Return [x, y] of the center of cell containing provided text 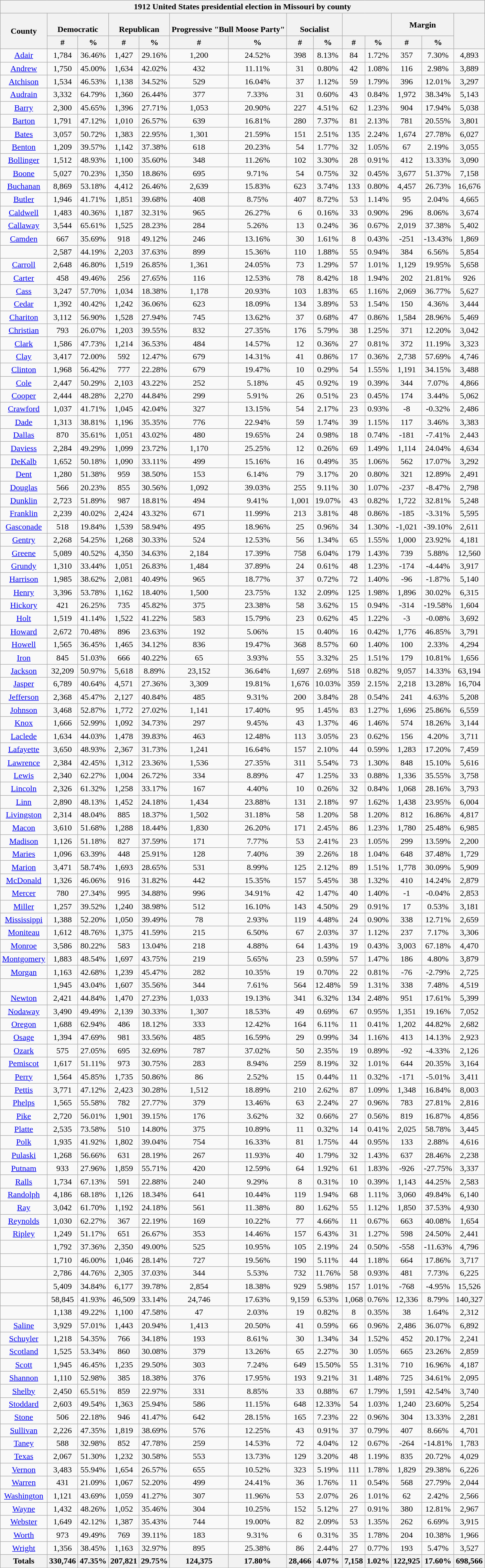
45.65% [93, 108]
1,500 [199, 592]
6,027 [469, 134]
-8.47% [438, 487]
1,722 [407, 501]
5,627 [469, 291]
Webster [24, 1522]
5.79% [328, 330]
4,665 [469, 200]
1,096 [63, 854]
DeKalb [24, 461]
2,587 [63, 252]
754 [199, 1142]
3,396 [63, 592]
1,502 [199, 815]
1,192 [124, 1207]
-27.75% [438, 1168]
186 [407, 959]
899 [199, 252]
53.78% [93, 592]
812 [407, 815]
14.31% [257, 356]
10.25% [257, 1509]
8.72% [328, 200]
5,208 [469, 697]
1.02% [378, 1561]
8.79% [438, 1299]
13.15% [257, 409]
0.92% [328, 383]
65.61% [93, 226]
23.72% [154, 448]
31.73% [154, 749]
19.95% [438, 265]
Bates [24, 134]
46.85% [438, 632]
24,746 [199, 1299]
38.50% [154, 474]
576 [199, 1430]
51.11% [93, 1064]
2,367 [124, 749]
631 [124, 1155]
2,126 [469, 1051]
4,186 [63, 1194]
783 [407, 1103]
2,139 [124, 1011]
Totals [24, 1561]
-558 [407, 1247]
7.61% [257, 985]
Jasper [24, 684]
1,438 [407, 802]
2.98% [438, 68]
832 [199, 330]
32.97% [154, 1548]
5.88% [438, 553]
1,534 [63, 82]
7.30% [438, 55]
Polk [24, 1142]
Butler [24, 200]
819 [407, 1116]
35.61% [93, 435]
1.11% [378, 1194]
758 [300, 553]
5,469 [469, 317]
1,972 [407, 95]
1,030 [63, 1221]
Ray [24, 1207]
2,423 [124, 1090]
5,254 [469, 1404]
15.36% [257, 252]
Carter [24, 278]
51.38% [93, 474]
Buchanan [24, 186]
2,069 [407, 291]
Democratic [78, 25]
1,729 [469, 854]
18.77% [257, 579]
1,162 [124, 592]
80 [300, 1207]
2,081 [124, 579]
307 [199, 1496]
506 [63, 1417]
11.76% [328, 1273]
Harrison [24, 579]
19.56% [257, 1260]
1.09% [378, 1090]
38.45% [93, 1548]
739 [407, 553]
39.15% [154, 1116]
Washington [24, 1496]
10.35% [257, 972]
32.69% [154, 1051]
2,738 [407, 356]
870 [63, 435]
30.58% [154, 1457]
6,140 [469, 1194]
2,859 [469, 1352]
1,351 [407, 1011]
110 [300, 252]
1,383 [124, 134]
22.88% [154, 1181]
1,778 [407, 867]
213 [300, 514]
43.04% [93, 985]
283 [199, 1064]
564 [300, 985]
Clark [24, 343]
0.77% [378, 1548]
25.94% [154, 1404]
3,055 [469, 147]
3.20% [328, 1457]
642 [199, 1417]
6.43% [328, 1234]
19.13% [257, 998]
7.23% [328, 1417]
34.12% [154, 645]
1,187 [124, 213]
Douglas [24, 487]
61.70% [93, 1207]
37.63% [154, 252]
83 [354, 710]
1,591 [407, 1391]
2,786 [63, 1273]
70.48% [93, 632]
1,242 [124, 304]
Chariton [24, 317]
102 [300, 160]
1,539 [124, 527]
1,478 [124, 736]
1,218 [63, 1339]
3,444 [469, 304]
37.53% [438, 1207]
-314 [407, 605]
18.86% [154, 173]
3,306 [469, 933]
2,535 [63, 1129]
5.98% [328, 1286]
Jefferson [24, 697]
18.12% [154, 1024]
219 [199, 959]
1.49% [378, 448]
745 [199, 317]
4,470 [469, 946]
-11.63% [438, 1247]
1.61% [328, 239]
10.81% [438, 658]
54.35% [93, 1339]
11.26% [257, 160]
13.16% [257, 239]
836 [199, 645]
649 [300, 1365]
1,004 [124, 775]
Caldwell [24, 213]
Montgomery [24, 959]
50.29% [93, 383]
1,053 [199, 108]
39.57% [93, 147]
55.94% [93, 1470]
4,029 [469, 1457]
4,817 [469, 815]
7,459 [469, 749]
24.05% [257, 265]
262 [407, 1522]
Cedar [24, 304]
8.66% [438, 1430]
37.02% [257, 1051]
52.87% [93, 710]
561 [199, 1207]
3.89% [328, 304]
3,929 [63, 1325]
2,879 [469, 880]
55.58% [93, 1103]
41.47% [154, 1417]
Socialist [314, 25]
-251 [407, 239]
3,711 [469, 736]
34.84% [93, 1286]
23.36% [154, 762]
1,780 [407, 828]
1,129 [407, 265]
Howell [24, 645]
12.20% [438, 330]
1,427 [124, 55]
3,323 [469, 343]
Cole [24, 383]
0.40% [328, 632]
17.80% [257, 1561]
3,717 [469, 1260]
463 [199, 736]
33.14% [154, 1299]
Crawford [24, 409]
131 [300, 802]
51.03% [93, 658]
588 [63, 1443]
-1 [407, 893]
1,522 [124, 619]
1.75% [328, 1142]
1,110 [63, 1378]
17.07% [438, 461]
5,038 [469, 108]
Howard [24, 632]
14.80% [154, 1129]
48.04% [93, 815]
1,241 [199, 749]
25.25% [257, 448]
13.59% [438, 841]
598 [407, 1234]
19.84% [93, 527]
9.71% [257, 173]
280 [300, 121]
5.53% [257, 1273]
996 [199, 893]
51.18% [93, 841]
1.29% [328, 265]
2,368 [63, 697]
5.47% [438, 1548]
30.09% [438, 867]
Pike [24, 1116]
Pettis [24, 1090]
Morgan [24, 972]
14.46% [257, 1234]
31.82% [154, 880]
Benton [24, 147]
3,793 [469, 788]
12.33% [328, 1404]
1,142 [124, 147]
782 [124, 1103]
0.79% [378, 1430]
56.42% [93, 369]
40.84% [154, 697]
6,225 [469, 1273]
1,564 [63, 1077]
10.44% [257, 1194]
Barton [24, 121]
Andrew [24, 68]
39.03% [257, 487]
27.23% [154, 998]
323 [300, 1470]
7,052 [469, 1011]
Newton [24, 998]
42.04% [154, 409]
Henry [24, 592]
13.28% [438, 684]
1,348 [407, 1090]
49.54% [93, 1404]
331 [199, 1391]
11.15% [257, 1404]
19.00% [257, 1522]
11.11% [257, 68]
0.68% [328, 317]
0.51% [328, 396]
17.61% [438, 998]
Clinton [24, 369]
1,350 [124, 173]
1.04% [378, 854]
1.64% [438, 1312]
3.32% [328, 658]
1.74% [328, 422]
215 [199, 933]
10.95% [257, 1247]
1,387 [124, 1522]
17.94% [438, 108]
1,232 [124, 1457]
1,612 [63, 933]
Sullivan [24, 1430]
30.28% [154, 1090]
35.55% [438, 775]
3,112 [63, 317]
1,257 [63, 906]
38.62% [93, 579]
3,247 [63, 291]
34.61% [438, 1378]
Scott [24, 1365]
-1.87% [438, 579]
2,723 [63, 501]
398 [300, 55]
Atchison [24, 82]
3,468 [63, 710]
32,209 [63, 671]
2,340 [63, 775]
49.22% [93, 1312]
Adair [24, 55]
3.17% [328, 474]
0.76% [378, 1299]
1,361 [199, 265]
1,604 [469, 605]
3.05% [328, 736]
895 [199, 1548]
1,360 [124, 95]
27.02% [154, 710]
776 [199, 422]
0.75% [328, 173]
63 [300, 1103]
Gasconade [24, 527]
30.08% [154, 1352]
951 [407, 998]
3.30% [328, 160]
32.98% [93, 1443]
1.45% [328, 710]
2,238 [469, 1155]
21.59% [257, 134]
1,968 [63, 369]
49.84% [438, 1194]
256 [124, 278]
5,618 [124, 671]
18.37% [154, 815]
Dallas [24, 435]
2,720 [63, 1116]
5.54% [328, 762]
2,312 [469, 1312]
2.52% [257, 1077]
408 [199, 200]
31.18% [257, 815]
0.53% [438, 906]
2.88% [438, 1142]
0.60% [328, 95]
15.79% [257, 619]
926 [469, 278]
26.46% [154, 186]
7.07% [438, 383]
16,676 [469, 186]
452 [407, 1339]
30.02% [438, 592]
1,869 [469, 239]
732 [300, 1273]
43.69% [93, 1496]
-185 [407, 514]
2,424 [124, 514]
0.42% [378, 632]
651 [124, 1234]
827 [124, 841]
637 [407, 1155]
4,412 [124, 186]
-264 [407, 1443]
29.75% [154, 1561]
132 [300, 592]
Perry [24, 1077]
4.50% [328, 906]
-76 [407, 972]
3.81% [328, 514]
13.04% [154, 946]
Putnam [24, 1168]
666 [124, 658]
2,300 [63, 108]
37.89% [257, 566]
164 [300, 1024]
1,046 [124, 1260]
40.64% [93, 684]
48.76% [93, 933]
3,915 [469, 1522]
0.66% [328, 1116]
1,121 [63, 1496]
1,202 [407, 1024]
Texas [24, 1457]
150 [407, 304]
1,394 [63, 1038]
591 [124, 1181]
3,309 [199, 684]
4,893 [469, 55]
30.56% [154, 487]
73.58% [93, 1129]
70.23% [93, 173]
1.77% [328, 147]
2.27% [328, 1352]
458 [63, 278]
36.77% [438, 291]
1,059 [124, 1496]
1,432 [63, 1509]
62.94% [93, 1024]
143 [300, 906]
3,674 [469, 213]
1,288 [124, 828]
Mercer [24, 893]
16,704 [469, 684]
2,611 [469, 527]
2.26% [328, 854]
2.41% [328, 841]
2.51% [328, 134]
2,682 [469, 1024]
28.23% [154, 226]
4,571 [124, 684]
2,268 [63, 540]
1,034 [124, 291]
14.33% [438, 671]
48.13% [93, 802]
38.69% [154, 1430]
33.17% [154, 788]
28.46% [438, 1155]
4.36% [438, 304]
6,226 [469, 1470]
855 [124, 487]
0.69% [328, 1011]
41.93% [93, 1299]
929 [300, 1286]
1,434 [199, 802]
15.35% [257, 880]
766 [124, 1339]
Shelby [24, 1391]
Barry [24, 108]
367 [124, 1221]
744 [199, 1522]
Progressive "Bull Moose Party" [228, 25]
58.78% [438, 1129]
77 [300, 1221]
26.85% [154, 265]
4,634 [469, 448]
835 [407, 1457]
267 [199, 1155]
20.50% [257, 1325]
916 [124, 880]
27.65% [154, 278]
6,559 [469, 710]
16.59% [257, 1038]
65.51% [93, 1391]
49.00% [154, 1247]
13.46% [257, 1103]
5,595 [469, 514]
5,248 [469, 501]
36.45% [93, 645]
15.16% [257, 461]
0.98% [328, 435]
3.93% [257, 658]
Randolph [24, 1194]
2.45% [328, 828]
19.65% [257, 435]
12.59% [257, 1168]
396 [407, 82]
2,226 [63, 1430]
16.96% [438, 1365]
46.80% [93, 265]
1,652 [63, 461]
22.19% [154, 1221]
56 [300, 540]
27.94% [154, 317]
34.63% [154, 553]
727 [199, 1260]
3,586 [63, 946]
46,509 [124, 1299]
303 [199, 1365]
50.86% [154, 1077]
13 [300, 226]
586 [199, 1404]
Christian [24, 330]
53.18% [93, 186]
1,203 [124, 330]
1,896 [407, 592]
24.52% [257, 55]
22.18% [93, 1417]
2,672 [63, 632]
39.78% [154, 1286]
12.25% [257, 1430]
4.51% [328, 108]
7.77% [257, 841]
40.02% [93, 514]
769 [124, 1535]
-926 [407, 1168]
103 [300, 291]
3,144 [469, 723]
25.91% [154, 854]
23.92% [438, 540]
241 [407, 697]
7.33% [257, 95]
1,209 [63, 147]
4,294 [469, 645]
5.91% [257, 396]
35.46% [154, 1509]
Camden [24, 239]
2,095 [469, 1378]
2,025 [407, 1129]
3,801 [469, 121]
Johnson [24, 710]
1.32% [378, 880]
10.03% [328, 684]
47.69% [93, 1038]
-768 [407, 1286]
10.52% [257, 1470]
111 [354, 1470]
Saline [24, 1325]
371 [407, 330]
140,327 [469, 1299]
618 [199, 147]
1,001 [300, 501]
6,789 [63, 684]
9.41% [257, 501]
50.72% [93, 134]
39.52% [93, 906]
124,375 [199, 1561]
6.50% [257, 933]
24.04% [438, 448]
848 [407, 762]
Madison [24, 841]
Osage [24, 1038]
3,490 [63, 1011]
7.24% [257, 1365]
2,853 [469, 893]
28,466 [300, 1561]
165 [300, 1417]
4,457 [407, 186]
Republican [139, 25]
87 [354, 1090]
1,710 [63, 1260]
14.53% [257, 1443]
2,725 [469, 972]
377 [199, 95]
1,772 [124, 710]
11.93% [257, 1155]
129 [300, 1457]
3,483 [63, 1470]
Warren [24, 1483]
1.37% [328, 723]
3,383 [469, 422]
37.36% [93, 1247]
-2.79% [438, 972]
72.00% [93, 356]
105 [300, 1247]
55.71% [154, 1168]
60 [354, 645]
22.94% [257, 422]
413 [407, 1038]
80.22% [93, 946]
10.22% [257, 1221]
3,164 [469, 1064]
240 [199, 1181]
1.22% [378, 619]
1,851 [124, 200]
1,829 [407, 1470]
46.45% [93, 1365]
23.60% [438, 1404]
Knox [24, 723]
33.56% [154, 1038]
16.86% [438, 815]
2.10% [328, 749]
1,375 [124, 933]
420 [199, 1168]
89 [354, 867]
26.27% [257, 213]
9.29% [257, 1181]
23.63% [154, 632]
2,890 [63, 802]
40.42% [93, 304]
14.57% [257, 343]
227 [300, 108]
8.42% [328, 278]
34.52% [154, 82]
987 [124, 501]
8.06% [438, 213]
1,388 [63, 920]
3.44% [438, 396]
26.73% [438, 186]
8.75% [257, 200]
1,802 [124, 1142]
0.35% [378, 1312]
1,674 [407, 134]
152 [300, 1509]
1,280 [63, 474]
20.35% [438, 1064]
46.00% [93, 1260]
43.75% [154, 959]
246 [199, 239]
15.10% [438, 762]
512 [199, 906]
2,127 [124, 697]
52.98% [93, 1378]
2,421 [63, 998]
Moniteau [24, 933]
562 [407, 461]
1,850 [407, 1207]
Miller [24, 906]
2,203 [124, 252]
639 [199, 121]
1,617 [63, 1064]
0.24% [328, 226]
13.62% [257, 317]
2.33% [438, 645]
207,821 [124, 1561]
1,033 [199, 998]
44.19% [93, 252]
1,946 [63, 200]
57.69% [438, 356]
5,027 [63, 173]
-5.01% [438, 1077]
6,985 [469, 828]
353 [199, 1234]
9,057 [407, 671]
4.66% [328, 1221]
0.74% [378, 435]
210 [300, 1090]
12,560 [469, 553]
Stone [24, 1417]
1,666 [63, 723]
529 [199, 82]
2,241 [469, 1339]
42.68% [93, 972]
36.06% [154, 304]
2,384 [63, 762]
655 [199, 1470]
67.18% [438, 946]
24.41% [257, 1483]
57.01% [93, 1325]
47.78% [154, 1443]
592 [124, 356]
-7.41% [438, 435]
28.15% [257, 1417]
32.81% [438, 501]
41.14% [93, 619]
777 [124, 369]
10.38% [438, 1535]
2.44% [328, 1548]
-4.33% [438, 1051]
46.53% [93, 82]
22.95% [154, 134]
57.70% [93, 291]
2,816 [469, 1103]
1,649 [63, 1522]
14.13% [438, 1038]
20.17% [438, 1339]
780 [63, 893]
1,528 [124, 317]
1,784 [63, 55]
-96 [407, 579]
372 [407, 343]
3,544 [63, 226]
Audrain [24, 95]
Callaway [24, 226]
8.57% [328, 645]
3,677 [407, 173]
1,037 [63, 409]
34.15% [438, 369]
2,350 [124, 1247]
1.19% [378, 1457]
-8 [407, 409]
1.18% [378, 1260]
27.77% [154, 1103]
896 [124, 632]
69 [354, 448]
5,140 [469, 579]
45.82% [154, 605]
4,701 [469, 1430]
44.03% [93, 736]
0.29% [328, 369]
2,284 [63, 448]
3,297 [469, 82]
6.69% [438, 1522]
3,879 [469, 959]
311 [300, 762]
Pemiscot [24, 1064]
0.72% [328, 579]
2,443 [469, 435]
27.78% [438, 134]
16.64% [257, 749]
5,909 [469, 867]
641 [199, 1194]
3,488 [469, 369]
43.02% [154, 435]
1,484 [199, 566]
904 [407, 108]
29.50% [154, 1365]
Lewis [24, 775]
35.69% [93, 239]
49.12% [154, 239]
97 [354, 802]
38.98% [154, 906]
0.44% [328, 1077]
47.58% [154, 1312]
1.76% [328, 1483]
51.17% [93, 1234]
1,791 [63, 121]
2.69% [328, 671]
3,060 [407, 1194]
Lafayette [24, 749]
5,854 [469, 252]
190 [300, 1260]
Ralls [24, 1181]
1,050 [124, 920]
Jackson [24, 671]
1,935 [63, 1142]
Livingston [24, 815]
2,566 [469, 1496]
34.88% [154, 893]
40.49% [154, 579]
39.04% [154, 1142]
42.12% [93, 1522]
8.99% [257, 867]
46.06% [93, 880]
1,307 [199, 1011]
2,200 [469, 841]
17.39% [257, 553]
Holt [24, 619]
30.75% [154, 1064]
Dade [24, 422]
28.16% [438, 788]
665 [407, 1352]
2.18% [328, 802]
Worth [24, 1535]
5,402 [469, 226]
4.88% [257, 946]
2.04% [438, 200]
284 [199, 226]
Linn [24, 802]
0.16% [328, 213]
3.84% [328, 697]
21.09% [93, 1483]
56.01% [93, 1116]
Daviess [24, 448]
25.48% [438, 828]
1,090 [124, 461]
327 [199, 409]
39.68% [154, 200]
2,639 [199, 186]
Reynolds [24, 1221]
667 [63, 239]
21.81% [438, 278]
4,616 [469, 1142]
2,603 [63, 1404]
16.84% [438, 1090]
2.13% [378, 121]
Wright [24, 1548]
1,143 [407, 1181]
12.42% [257, 1024]
860 [124, 1352]
Lawrence [24, 762]
18.34% [154, 1194]
15,526 [469, 1286]
56.66% [93, 1155]
1912 United States presidential election in Missouri by county [242, 7]
7.37% [328, 121]
2.17% [328, 409]
19.81% [257, 684]
4.48% [328, 920]
7.48% [438, 985]
16.81% [257, 121]
1,239 [124, 972]
2,648 [63, 265]
568 [407, 1483]
48.54% [93, 959]
376 [199, 1378]
41.92% [93, 1142]
6.56% [438, 252]
26.20% [257, 828]
2.42% [438, 1496]
14.24% [438, 880]
26.83% [154, 566]
1,607 [124, 985]
135 [354, 134]
35.56% [154, 985]
0.49% [328, 461]
0.99% [328, 1038]
41.22% [154, 619]
68 [354, 1194]
531 [199, 867]
1,792 [63, 1247]
County [24, 31]
-3.31% [438, 514]
1,052 [124, 1509]
48.28% [93, 396]
1,312 [124, 762]
2.12% [328, 867]
167 [199, 788]
Macon [24, 828]
6,177 [124, 1286]
852 [124, 1443]
26.25% [93, 605]
1,883 [63, 959]
959 [124, 474]
410 [407, 880]
710 [407, 1365]
566 [63, 487]
431 [63, 1483]
296 [407, 213]
2,314 [63, 815]
Ripley [24, 1234]
23.75% [257, 592]
50.97% [93, 671]
3,692 [469, 619]
27.36% [154, 684]
20.90% [257, 108]
26.67% [154, 1234]
54.25% [93, 540]
46 [354, 723]
252 [199, 383]
5,062 [469, 396]
47.73% [93, 343]
23,152 [199, 671]
45.85% [93, 1077]
61 [354, 1168]
1,067 [124, 1483]
183 [199, 1535]
169 [199, 1221]
Grundy [24, 566]
6,315 [469, 592]
Schuyler [24, 1339]
5.45% [328, 880]
1,750 [63, 68]
4,930 [469, 1207]
3,445 [469, 1129]
43.32% [154, 514]
1,676 [300, 684]
17.86% [438, 1260]
1,584 [407, 317]
Wayne [24, 1509]
3,003 [407, 946]
3,292 [469, 461]
35.35% [154, 422]
3,181 [469, 906]
-4.44% [438, 566]
-174 [407, 566]
-0.32% [438, 409]
2,281 [469, 1417]
4,856 [469, 1116]
1,196 [124, 422]
1,413 [199, 1325]
38.34% [438, 95]
-4.95% [438, 1286]
82 [300, 1522]
2,450 [63, 1391]
1,099 [124, 448]
7.73% [438, 1273]
1.08% [378, 68]
725 [407, 1378]
39.83% [154, 736]
Carroll [24, 265]
18.53% [257, 1011]
2,184 [199, 553]
3,650 [63, 749]
5.18% [257, 383]
-13.43% [438, 239]
16.10% [257, 906]
Monroe [24, 946]
66 [354, 1325]
4,866 [469, 383]
42.45% [93, 762]
3,337 [469, 1168]
2,583 [469, 1181]
19.07% [328, 501]
1,734 [63, 1181]
8,003 [469, 1090]
1,313 [63, 422]
4.40% [257, 788]
2.62% [328, 1090]
2.35% [328, 1051]
12.81% [438, 1509]
-39.10% [438, 527]
1,310 [63, 566]
15.83% [257, 186]
5.65% [257, 959]
5,658 [469, 265]
12.89% [438, 474]
218 [199, 946]
5,616 [469, 762]
174 [407, 396]
16.33% [257, 1142]
4.07% [328, 1561]
3,090 [469, 160]
3,527 [469, 1548]
-14.81% [438, 1443]
12.71% [438, 920]
53.34% [93, 1352]
18.26% [438, 723]
34.18% [154, 1339]
1,688 [63, 1024]
1,301 [199, 134]
5,399 [469, 998]
671 [199, 514]
3,771 [63, 1090]
1,178 [199, 291]
282 [199, 972]
1,258 [124, 788]
Taney [24, 1443]
2,067 [63, 1457]
Dunklin [24, 501]
3,417 [63, 356]
2,270 [124, 396]
-19.58% [438, 605]
1,656 [469, 658]
5.06% [257, 632]
Oregon [24, 1024]
12.01% [438, 82]
3,758 [469, 775]
-3 [407, 619]
380 [407, 1509]
981 [124, 1038]
1,249 [63, 1234]
0.70% [328, 972]
Vernon [24, 1470]
793 [63, 330]
3,889 [469, 68]
5.19% [328, 1470]
412 [407, 160]
39.55% [154, 330]
9.11% [328, 487]
Scotland [24, 1352]
Cooper [24, 396]
79 [300, 474]
42.02% [154, 68]
1,356 [63, 1548]
20.55% [438, 121]
Nodaway [24, 1011]
1,191 [407, 369]
237 [407, 933]
200 [300, 697]
51.89% [93, 501]
481 [407, 1273]
0.89% [378, 1051]
1,214 [124, 343]
44.25% [438, 1181]
40.52% [93, 553]
1,443 [124, 1325]
4,181 [469, 540]
100 [407, 645]
1,966 [469, 1535]
11.96% [257, 1496]
1,392 [63, 304]
17.60% [438, 1561]
49.29% [93, 448]
Pulaski [24, 1155]
3,740 [469, 1391]
946 [124, 1417]
51.30% [93, 1457]
6,004 [469, 802]
995 [124, 893]
1,010 [124, 121]
29.16% [154, 55]
25.86% [438, 710]
1,336 [407, 775]
5,089 [63, 553]
38.81% [93, 422]
Clay [24, 356]
58.74% [93, 867]
1.54% [378, 304]
1.15% [378, 422]
11.99% [257, 514]
41.27% [154, 1496]
1,536 [199, 762]
6.32% [328, 998]
19.16% [438, 1011]
23.26% [438, 1352]
Shannon [24, 1378]
1,693 [124, 867]
448 [124, 854]
2.48% [378, 998]
1,776 [407, 632]
2,239 [63, 514]
8.19% [328, 1064]
51.37% [438, 173]
Mississippi [24, 920]
52.99% [93, 723]
-171 [407, 1077]
421 [63, 605]
553 [199, 1457]
1,859 [124, 1168]
27.71% [154, 108]
36.53% [154, 343]
486 [124, 1024]
McDonald [24, 880]
357 [407, 55]
44.82% [438, 1024]
20.93% [257, 291]
61.32% [93, 788]
39.49% [154, 920]
4.63% [438, 697]
36.46% [93, 55]
Cass [24, 291]
Platte [24, 1129]
663 [407, 1221]
1.48% [378, 1378]
39.11% [154, 1535]
40.36% [93, 213]
33.44% [93, 566]
3,332 [63, 95]
4,796 [469, 1247]
2.07% [328, 1496]
297 [199, 723]
2,854 [199, 1286]
5,409 [63, 1286]
0.56% [378, 1116]
432 [199, 68]
4.04% [328, 1443]
15.50% [328, 1365]
4,350 [124, 553]
1,735 [124, 1077]
45.00% [93, 68]
26.07% [93, 330]
787 [199, 1051]
8.85% [257, 1391]
35.43% [154, 1522]
113 [300, 736]
37.03% [154, 1273]
18.44% [154, 828]
9.45% [257, 723]
20 [354, 474]
22.97% [154, 1391]
16.04% [257, 82]
27.81% [438, 1103]
0.61% [328, 566]
1.03% [378, 1404]
12.47% [154, 356]
Margin [423, 25]
6.14% [257, 474]
333 [199, 1024]
664 [407, 1260]
48.26% [93, 1509]
84 [354, 55]
1.14% [378, 200]
67.13% [93, 1181]
2,103 [124, 383]
32.31% [154, 213]
2,798 [469, 487]
2.93% [257, 920]
27.34% [93, 893]
35.60% [154, 160]
Stoddard [24, 1404]
34.91% [257, 893]
202 [407, 278]
18.89% [257, 1090]
49 [300, 1011]
40.08% [438, 1221]
525 [199, 1247]
2,441 [469, 1234]
-0.08% [438, 619]
1,000 [407, 540]
1,985 [63, 579]
20.94% [154, 1325]
153 [199, 474]
12,336 [407, 1299]
26.44% [154, 95]
34.73% [154, 723]
2,019 [407, 226]
204 [407, 1535]
Greene [24, 553]
933 [63, 1168]
885 [124, 815]
Phelps [24, 1103]
1,283 [407, 749]
859 [124, 1391]
Lincoln [24, 788]
918 [124, 239]
334 [199, 775]
-92 [407, 1051]
2,044 [469, 1483]
9,159 [300, 1299]
1,483 [63, 213]
42.54% [438, 1391]
56.90% [93, 317]
Franklin [24, 514]
151 [300, 134]
384 [407, 252]
9.21% [328, 1378]
4.20% [438, 736]
11.19% [438, 343]
1.46% [378, 723]
4,187 [469, 1365]
845 [63, 658]
26.72% [154, 775]
27.05% [93, 1051]
494 [199, 501]
6.11% [328, 1024]
36.07% [438, 1325]
2,444 [63, 396]
368 [300, 645]
3,917 [469, 566]
28.19% [154, 1155]
735 [124, 605]
2,491 [469, 474]
63.39% [93, 854]
2,659 [469, 920]
18.81% [154, 501]
41.59% [154, 933]
0.50% [378, 1247]
3,411 [469, 1077]
37.59% [154, 841]
13.26% [257, 1352]
156 [407, 736]
20.72% [438, 1457]
574 [407, 723]
192 [199, 632]
385 [124, 1378]
-0.04% [438, 893]
28.65% [154, 867]
1,200 [199, 55]
Hickory [24, 605]
44.76% [93, 1273]
1,363 [124, 1404]
6.53% [328, 1299]
1.35% [378, 1522]
16.87% [438, 1116]
Iron [24, 658]
22.28% [154, 369]
8.94% [257, 1064]
2.15% [378, 684]
51.68% [93, 828]
23.95% [438, 802]
128 [199, 854]
58,845 [63, 1299]
63,194 [469, 671]
6.04% [328, 553]
14 [354, 1129]
7.17% [438, 933]
4,519 [469, 985]
5.26% [257, 226]
510 [124, 1129]
255 [300, 487]
4.80% [438, 959]
25.38% [257, 1548]
1.72% [378, 55]
524 [199, 540]
-181 [407, 435]
2,305 [124, 1273]
1,141 [199, 710]
1,901 [124, 1116]
1.07% [378, 487]
33.11% [154, 461]
28.96% [438, 317]
8,869 [63, 186]
36.64% [257, 671]
23.38% [257, 605]
1.88% [328, 252]
-237 [407, 487]
1,452 [124, 802]
575 [63, 1051]
781 [407, 121]
28.14% [154, 1260]
330,746 [63, 1561]
1,819 [124, 1430]
17.40% [257, 710]
24.50% [438, 1234]
3.46% [438, 422]
50 [300, 1051]
1,045 [124, 409]
64.79% [93, 95]
1.06% [378, 461]
1,586 [63, 343]
2,447 [63, 383]
Laclede [24, 736]
27.96% [93, 1168]
2,967 [469, 1509]
18.40% [154, 592]
3,791 [469, 632]
27.79% [438, 1483]
6,892 [469, 1325]
68.18% [93, 1194]
442 [199, 880]
1,114 [407, 448]
484 [199, 343]
3.74% [328, 186]
10.89% [257, 1129]
8.13% [328, 55]
58.94% [154, 527]
644 [407, 1064]
5.12% [328, 1509]
2,218 [407, 684]
117 [407, 422]
13.73% [257, 1457]
-1,021 [407, 527]
5,143 [469, 95]
2,326 [63, 788]
11.38% [257, 1207]
1.98% [378, 592]
1,396 [124, 108]
1,170 [199, 448]
341 [300, 998]
3,610 [63, 828]
37.48% [438, 854]
29.38% [438, 1470]
4,746 [469, 356]
Maries [24, 854]
7.40% [257, 854]
1.52% [378, 1339]
Bollinger [24, 160]
50.18% [93, 461]
321 [407, 474]
Ozark [24, 1051]
122,925 [407, 1561]
5.11% [328, 1260]
2,923 [469, 1038]
40.22% [154, 658]
1,830 [199, 828]
1,696 [407, 710]
Gentry [24, 540]
Boone [24, 173]
8.61% [257, 1339]
Marion [24, 867]
348 [199, 160]
18.96% [257, 527]
1.92% [328, 1168]
1,470 [124, 998]
3,057 [63, 134]
3,471 [63, 867]
17.63% [257, 1299]
17.20% [438, 749]
23.88% [257, 802]
480 [199, 435]
1,465 [124, 645]
17.95% [257, 1378]
359 [354, 684]
1,326 [63, 880]
49.46% [93, 278]
Dent [24, 474]
495 [199, 527]
1,235 [124, 1365]
698,566 [469, 1561]
1,783 [469, 1443]
43.22% [154, 383]
18.09% [257, 304]
